Detect which cell encompasses the target text, then output its [X, Y] center coordinate. 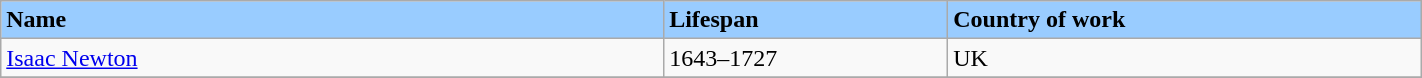
Isaac Newton [332, 58]
1643–1727 [806, 58]
Country of work [1185, 20]
UK [1185, 58]
Name [332, 20]
Lifespan [806, 20]
